Pinpoint the cell where the given text exists, returning its [x, y] midpoint coordinate. 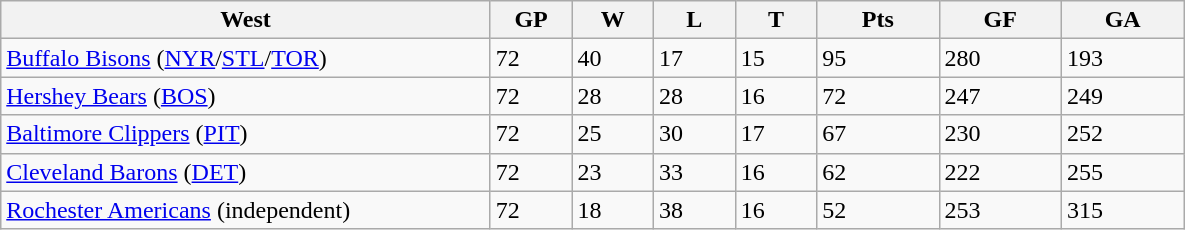
30 [695, 134]
249 [1122, 96]
253 [1000, 210]
23 [613, 172]
Pts [878, 20]
280 [1000, 58]
33 [695, 172]
Cleveland Barons (DET) [246, 172]
18 [613, 210]
247 [1000, 96]
15 [776, 58]
GP [531, 20]
L [695, 20]
95 [878, 58]
GA [1122, 20]
38 [695, 210]
52 [878, 210]
40 [613, 58]
Buffalo Bisons (NYR/STL/TOR) [246, 58]
Baltimore Clippers (PIT) [246, 134]
GF [1000, 20]
Rochester Americans (independent) [246, 210]
315 [1122, 210]
Hershey Bears (BOS) [246, 96]
62 [878, 172]
67 [878, 134]
230 [1000, 134]
W [613, 20]
222 [1000, 172]
25 [613, 134]
255 [1122, 172]
252 [1122, 134]
West [246, 20]
193 [1122, 58]
T [776, 20]
